Detect which cell encompasses the target text, then output its [X, Y] center coordinate. 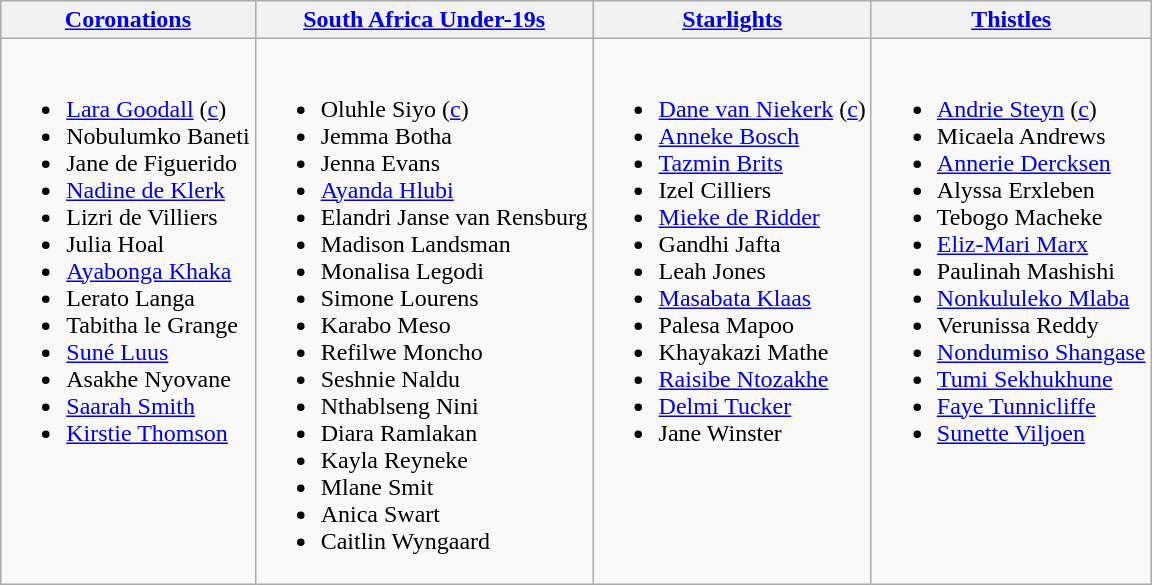
Thistles [1011, 20]
Coronations [128, 20]
Starlights [732, 20]
South Africa Under-19s [424, 20]
